Return [x, y] of the center of cell containing provided text 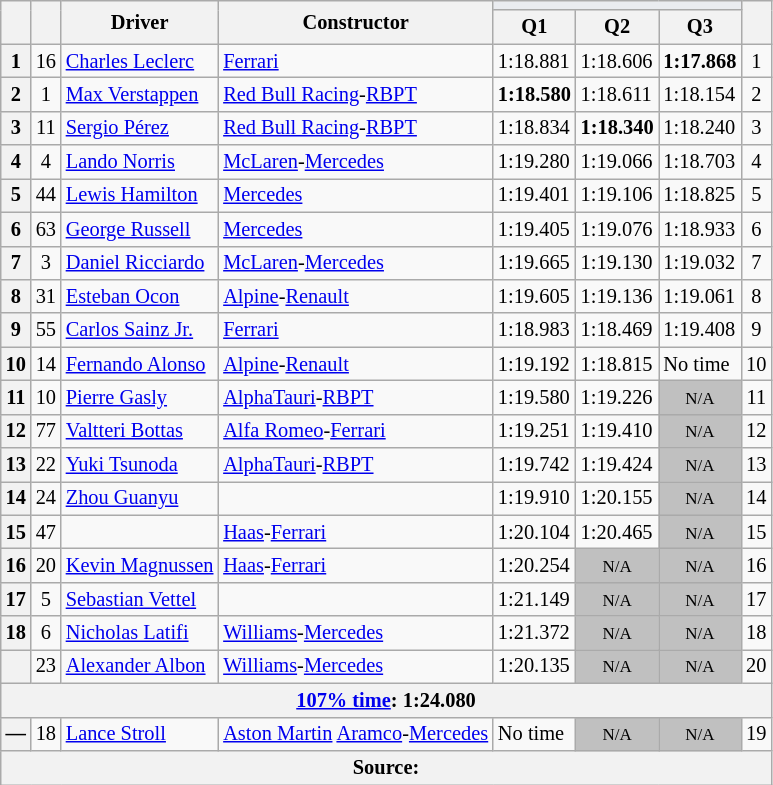
Q3 [700, 27]
Nicholas Latifi [140, 633]
1:20.254 [534, 565]
George Russell [140, 229]
1:20.155 [618, 498]
1:18.834 [534, 128]
Valtteri Bottas [140, 431]
Q1 [534, 27]
1:19.410 [618, 431]
1:19.408 [700, 330]
1:18.703 [700, 162]
1:19.742 [534, 465]
Driver [140, 22]
1:18.240 [700, 128]
1:19.032 [700, 263]
1:18.815 [618, 364]
1:19.665 [534, 263]
1:19.605 [534, 296]
63 [46, 229]
1:19.424 [618, 465]
Max Verstappen [140, 94]
1:18.469 [618, 330]
1:19.226 [618, 397]
1:18.611 [618, 94]
Esteban Ocon [140, 296]
77 [46, 431]
1:18.580 [534, 94]
Lance Stroll [140, 734]
Sebastian Vettel [140, 599]
1:19.076 [618, 229]
1:18.606 [618, 61]
Zhou Guanyu [140, 498]
1:19.061 [700, 296]
55 [46, 330]
Charles Leclerc [140, 61]
Yuki Tsunoda [140, 465]
Alexander Albon [140, 666]
1:19.910 [534, 498]
22 [46, 465]
1:20.104 [534, 532]
107% time: 1:24.080 [386, 700]
Fernando Alonso [140, 364]
1:19.192 [534, 364]
Aston Martin Aramco-Mercedes [356, 734]
1:19.106 [618, 195]
24 [46, 498]
47 [46, 532]
1:21.149 [534, 599]
Alfa Romeo-Ferrari [356, 431]
1:18.154 [700, 94]
Daniel Ricciardo [140, 263]
19 [756, 734]
1:19.136 [618, 296]
Carlos Sainz Jr. [140, 330]
Sergio Pérez [140, 128]
1:19.066 [618, 162]
44 [46, 195]
Kevin Magnussen [140, 565]
1:19.130 [618, 263]
Pierre Gasly [140, 397]
1:18.340 [618, 128]
Constructor [356, 22]
1:18.933 [700, 229]
1:17.868 [700, 61]
1:19.405 [534, 229]
1:19.401 [534, 195]
Lewis Hamilton [140, 195]
1:19.280 [534, 162]
1:20.465 [618, 532]
Source: [386, 767]
1:19.580 [534, 397]
1:20.135 [534, 666]
— [16, 734]
1:19.251 [534, 431]
Lando Norris [140, 162]
1:18.881 [534, 61]
Q2 [618, 27]
1:18.825 [700, 195]
31 [46, 296]
23 [46, 666]
1:21.372 [534, 633]
1:18.983 [534, 330]
